Output the [x, y] coordinate of the center of the cell containing the given text.  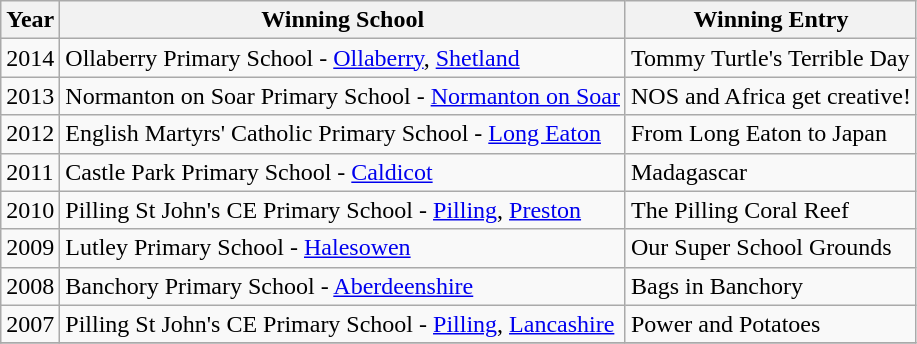
From Long Eaton to Japan [770, 134]
Normanton on Soar Primary School - Normanton on Soar [343, 96]
2012 [30, 134]
Ollaberry Primary School - Ollaberry, Shetland [343, 58]
Winning Entry [770, 20]
English Martyrs' Catholic Primary School - Long Eaton [343, 134]
2007 [30, 324]
2011 [30, 172]
Year [30, 20]
Pilling St John's CE Primary School - Pilling, Preston [343, 210]
NOS and Africa get creative! [770, 96]
2010 [30, 210]
Castle Park Primary School - Caldicot [343, 172]
The Pilling Coral Reef [770, 210]
2014 [30, 58]
Pilling St John's CE Primary School - Pilling, Lancashire [343, 324]
Tommy Turtle's Terrible Day [770, 58]
2013 [30, 96]
Madagascar [770, 172]
Our Super School Grounds [770, 248]
Winning School [343, 20]
2009 [30, 248]
Power and Potatoes [770, 324]
Bags in Banchory [770, 286]
Lutley Primary School - Halesowen [343, 248]
2008 [30, 286]
Banchory Primary School - Aberdeenshire [343, 286]
